Return the [x, y] coordinate for the center point of the cell that contains the specified text.  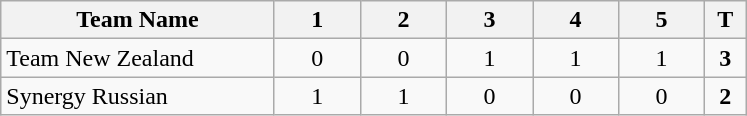
Synergy Russian [138, 96]
Team New Zealand [138, 58]
4 [575, 20]
Team Name [138, 20]
T [726, 20]
5 [662, 20]
